Find where the given text appears and provide that cell's center as [X, Y] coordinate. 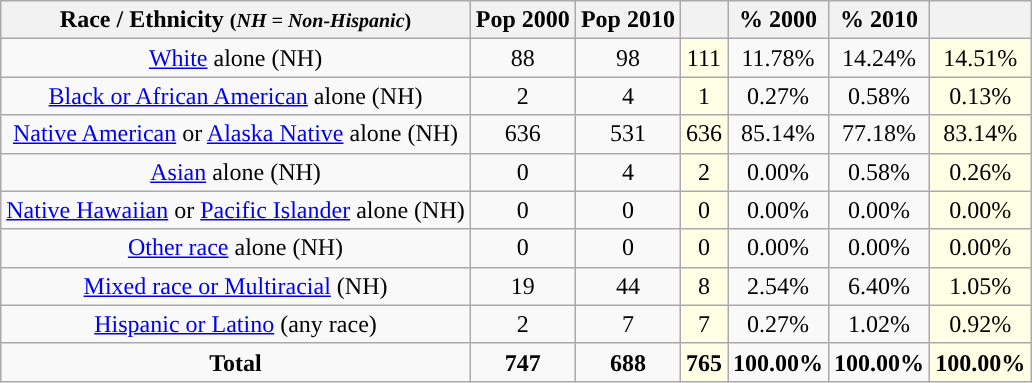
Asian alone (NH) [236, 172]
85.14% [778, 134]
Mixed race or Multiracial (NH) [236, 286]
765 [704, 362]
White alone (NH) [236, 58]
Hispanic or Latino (any race) [236, 324]
11.78% [778, 58]
2.54% [778, 286]
Pop 2010 [628, 20]
688 [628, 362]
1 [704, 96]
531 [628, 134]
6.40% [880, 286]
88 [522, 58]
111 [704, 58]
Total [236, 362]
83.14% [980, 134]
Native Hawaiian or Pacific Islander alone (NH) [236, 210]
19 [522, 286]
Pop 2000 [522, 20]
98 [628, 58]
0.13% [980, 96]
747 [522, 362]
1.02% [880, 324]
Black or African American alone (NH) [236, 96]
% 2000 [778, 20]
0.92% [980, 324]
% 2010 [880, 20]
Native American or Alaska Native alone (NH) [236, 134]
44 [628, 286]
77.18% [880, 134]
Race / Ethnicity (NH = Non-Hispanic) [236, 20]
0.26% [980, 172]
14.24% [880, 58]
14.51% [980, 58]
8 [704, 286]
Other race alone (NH) [236, 248]
1.05% [980, 286]
